Determine the (X, Y) coordinate at the center of the cell enclosing the given text.  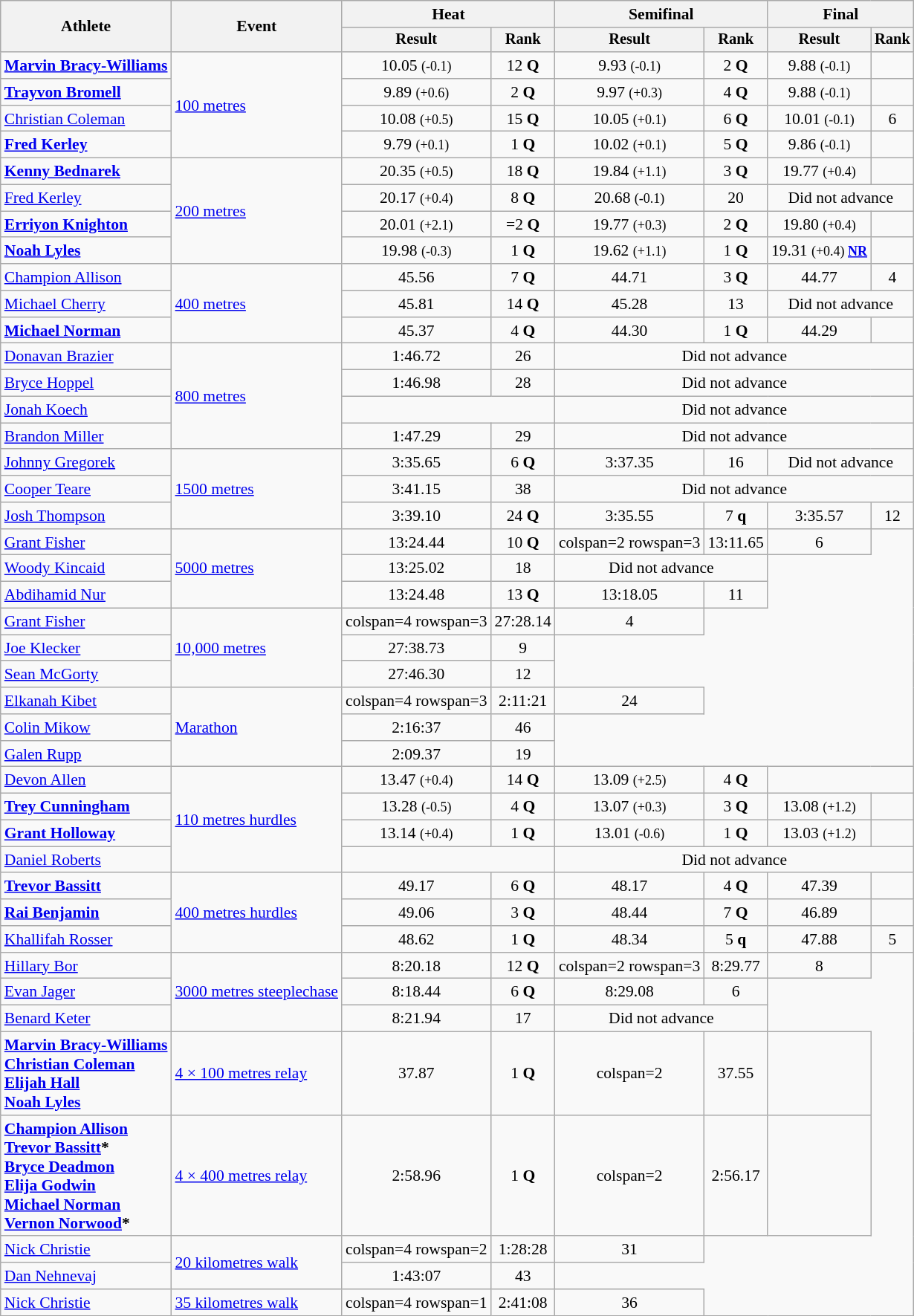
8 Q (523, 198)
48.17 (630, 886)
110 metres hurdles (257, 820)
27:28.14 (523, 622)
Galen Rupp (86, 754)
=2 Q (523, 224)
13:11.65 (736, 542)
Cooper Teare (86, 489)
7 q (736, 516)
48.44 (630, 913)
13.03 (+1.2) (819, 834)
Dan Nehnevaj (86, 1276)
20 kilometres walk (257, 1263)
13.47 (+0.4) (416, 780)
49.17 (416, 886)
49.06 (416, 913)
13.14 (+0.4) (416, 834)
3:35.57 (819, 516)
44.71 (630, 277)
13.01 (-0.6) (630, 834)
13:18.05 (630, 595)
Michael Norman (86, 331)
Trevor Bassitt (86, 886)
2:58.96 (416, 1176)
46 (523, 727)
Marvin Bracy-Williams (86, 65)
24 Q (523, 516)
Event (257, 27)
29 (523, 436)
Jonah Koech (86, 410)
8:18.44 (416, 992)
3:39.10 (416, 516)
37.87 (416, 1074)
17 (523, 1019)
8 (819, 966)
10.05 (-0.1) (416, 65)
36 (630, 1303)
9.79 (+0.1) (416, 145)
19.62 (+1.1) (630, 251)
100 metres (257, 105)
10.05 (+0.1) (630, 119)
19.77 (+0.3) (630, 224)
2:56.17 (736, 1176)
13.09 (+2.5) (630, 780)
2:09.37 (416, 754)
1500 metres (257, 489)
4 × 100 metres relay (257, 1074)
3:37.35 (630, 463)
48.62 (416, 939)
10 Q (523, 542)
13.28 (-0.5) (416, 807)
Colin Mikow (86, 727)
13.08 (+1.2) (819, 807)
5 Q (736, 145)
11 (736, 595)
26 (523, 357)
10.02 (+0.1) (630, 145)
Donavan Brazier (86, 357)
Semifinal (661, 14)
colspan=4 rowspan=2 (416, 1250)
20 (736, 198)
5 q (736, 939)
9.93 (-0.1) (630, 65)
Hillary Bor (86, 966)
48.34 (630, 939)
Elkanah Kibet (86, 701)
44.77 (819, 277)
Bryce Hoppel (86, 383)
15 Q (523, 119)
45.28 (630, 304)
5000 metres (257, 569)
Marvin Bracy-WilliamsChristian ColemanElijah HallNoah Lyles (86, 1074)
200 metres (257, 211)
13:24.44 (416, 542)
19.77 (+0.4) (819, 172)
Erriyon Knighton (86, 224)
13 Q (523, 595)
1:43:07 (416, 1276)
Joe Klecker (86, 648)
27:38.73 (416, 648)
16 (736, 463)
13:25.02 (416, 568)
5 (892, 939)
3000 metres steeplechase (257, 993)
20.17 (+0.4) (416, 198)
2:16:37 (416, 727)
8:29.77 (736, 966)
13:24.48 (416, 595)
9.97 (+0.3) (630, 92)
19 (523, 754)
Noah Lyles (86, 251)
4 × 400 metres relay (257, 1176)
45.56 (416, 277)
38 (523, 489)
Abdihamid Nur (86, 595)
400 metres (257, 303)
47.39 (819, 886)
Michael Cherry (86, 304)
9.86 (-0.1) (819, 145)
13 (736, 304)
Khallifah Rosser (86, 939)
47.88 (819, 939)
Johnny Gregorek (86, 463)
Champion Allison (86, 277)
24 (630, 701)
3:41.15 (416, 489)
18 Q (523, 172)
Brandon Miller (86, 436)
Devon Allen (86, 780)
19.31 (+0.4) NR (819, 251)
colspan=4 rowspan=1 (416, 1303)
10,000 metres (257, 648)
13.07 (+0.3) (630, 807)
8:20.18 (416, 966)
Champion AllisonTrevor Bassitt*Bryce DeadmonElija GodwinMichael NormanVernon Norwood* (86, 1176)
1:46.72 (416, 357)
Trayvon Bromell (86, 92)
Grant Holloway (86, 834)
1:28:28 (523, 1250)
44.30 (630, 331)
3:35.65 (416, 463)
Final (841, 14)
44.29 (819, 331)
Daniel Roberts (86, 860)
Woody Kincaid (86, 568)
20.68 (-0.1) (630, 198)
Christian Coleman (86, 119)
1:47.29 (416, 436)
43 (523, 1276)
800 metres (257, 396)
Kenny Bednarek (86, 172)
20.01 (+2.1) (416, 224)
10.08 (+0.5) (416, 119)
35 kilometres walk (257, 1303)
2:11:21 (523, 701)
1:46.98 (416, 383)
46.89 (819, 913)
19.98 (-0.3) (416, 251)
45.81 (416, 304)
8:21.94 (416, 1019)
31 (630, 1250)
Evan Jager (86, 992)
Benard Keter (86, 1019)
28 (523, 383)
Marathon (257, 727)
Athlete (86, 27)
45.37 (416, 331)
37.55 (736, 1074)
19.84 (+1.1) (630, 172)
Sean McGorty (86, 675)
9.89 (+0.6) (416, 92)
3:35.55 (630, 516)
400 metres hurdles (257, 913)
8:29.08 (630, 992)
Trey Cunningham (86, 807)
9 (523, 648)
18 (523, 568)
27:46.30 (416, 675)
Rai Benjamin (86, 913)
19.80 (+0.4) (819, 224)
Heat (449, 14)
Josh Thompson (86, 516)
20.35 (+0.5) (416, 172)
2:41:08 (523, 1303)
10.01 (-0.1) (819, 119)
